Search for the cell housing the specified text and yield its [x, y] center coordinate. 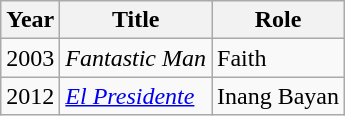
Year [30, 20]
Title [136, 20]
2003 [30, 58]
Faith [278, 58]
Fantastic Man [136, 58]
Inang Bayan [278, 96]
2012 [30, 96]
Role [278, 20]
El Presidente [136, 96]
